Determine the (x, y) coordinate at the center of the cell enclosing the given text.  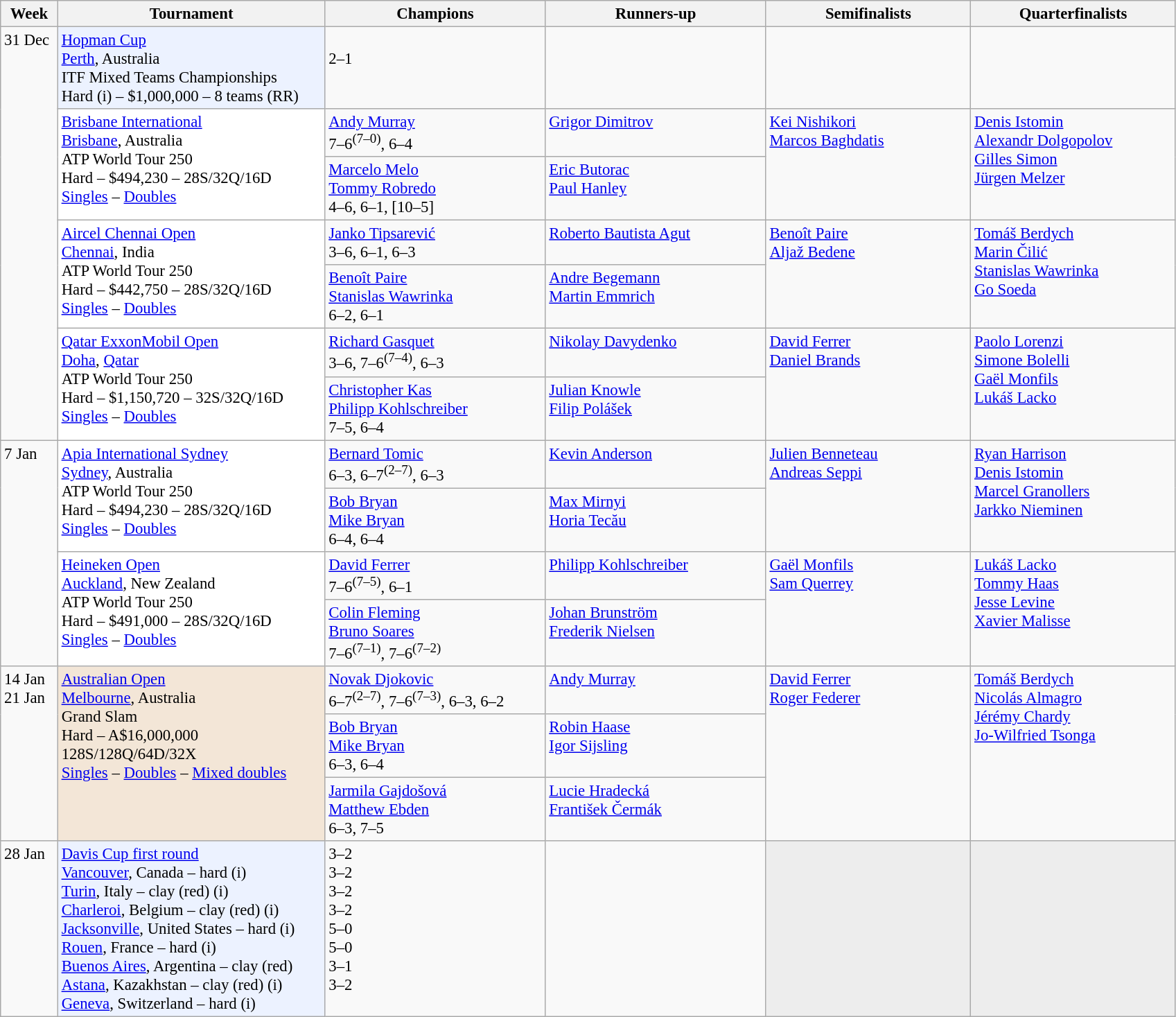
Bob Bryan Mike Bryan6–3, 6–4 (435, 746)
Benoît Paire Stanislas Wawrinka6–2, 6–1 (435, 297)
Bernard Tomic6–3, 6–7(2–7), 6–3 (435, 464)
Kei Nishikori Marcos Baghdatis (868, 165)
Andy Murray (656, 690)
Apia International SydneySydney, AustraliaATP World Tour 250Hard – $494,230 – 28S/32Q/16D Singles – Doubles (191, 496)
Heineken OpenAuckland, New ZealandATP World Tour 250Hard – $491,000 – 28S/32Q/16D Singles – Doubles (191, 609)
Johan Brunström Frederik Nielsen (656, 633)
28 Jan (29, 929)
Benoît Paire Aljaž Bedene (868, 275)
Semifinalists (868, 14)
Tomáš Berdych Nicolás Almagro Jérémy Chardy Jo-Wilfried Tsonga (1073, 754)
Aircel Chennai OpenChennai, IndiaATP World Tour 250Hard – $442,750 – 28S/32Q/16D Singles – Doubles (191, 275)
Janko Tipsarević 3–6, 6–1, 6–3 (435, 243)
Colin Fleming Bruno Soares7–6(7–1), 7–6(7–2) (435, 633)
2–1 (435, 68)
Runners-up (656, 14)
David Ferrer Daniel Brands (868, 384)
Lukáš Lacko Tommy Haas Jesse Levine Xavier Malisse (1073, 609)
Roberto Bautista Agut (656, 243)
Quarterfinalists (1073, 14)
Marcelo Melo Tommy Robredo 4–6, 6–1, [10–5] (435, 189)
Week (29, 14)
Denis Istomin Alexandr Dolgopolov Gilles Simon Jürgen Melzer (1073, 165)
3–2 3–2 3–2 3–2 5–0 5–0 3–1 3–2 (435, 929)
Tomáš Berdych Marin Čilić Stanislas Wawrinka Go Soeda (1073, 275)
Christopher Kas Philipp Kohlschreiber7–5, 6–4 (435, 408)
31 Dec (29, 234)
Andre Begemann Martin Emmrich (656, 297)
Max Mirnyi Horia Tecău (656, 520)
14 Jan21 Jan (29, 754)
Paolo Lorenzi Simone Bolelli Gaël Monfils Lukáš Lacko (1073, 384)
7 Jan (29, 553)
Australian Open Melbourne, AustraliaGrand SlamHard – A$16,000,000128S/128Q/64D/32XSingles – Doubles – Mixed doubles (191, 754)
Philipp Kohlschreiber (656, 575)
Andy Murray7–6(7–0), 6–4 (435, 133)
Lucie Hradecká František Čermák (656, 810)
Ryan Harrison Denis Istomin Marcel Granollers Jarkko Nieminen (1073, 496)
David Ferrer 7–6(7–5), 6–1 (435, 575)
Novak Djokovic6–7(2–7), 7–6(7–3), 6–3, 6–2 (435, 690)
Champions (435, 14)
Tournament (191, 14)
Bob Bryan Mike Bryan6–4, 6–4 (435, 520)
Julien Benneteau Andreas Seppi (868, 496)
David Ferrer Roger Federer (868, 754)
Julian Knowle Filip Polášek (656, 408)
Grigor Dimitrov (656, 133)
Eric Butorac Paul Hanley (656, 189)
Richard Gasquet3–6, 7–6(7–4), 6–3 (435, 352)
Nikolay Davydenko (656, 352)
Kevin Anderson (656, 464)
Hopman CupPerth, AustraliaITF Mixed Teams ChampionshipsHard (i) – $1,000,000 – 8 teams (RR) (191, 68)
Brisbane InternationalBrisbane, AustraliaATP World Tour 250Hard – $494,230 – 28S/32Q/16D Singles – Doubles (191, 165)
Gaël Monfils Sam Querrey (868, 609)
Qatar ExxonMobil OpenDoha, QatarATP World Tour 250Hard – $1,150,720 – 32S/32Q/16D Singles – Doubles (191, 384)
Robin Haase Igor Sijsling (656, 746)
Jarmila Gajdošová Matthew Ebden6–3, 7–5 (435, 810)
